Identify which cell holds the provided text, then report its (X, Y) central coordinate. 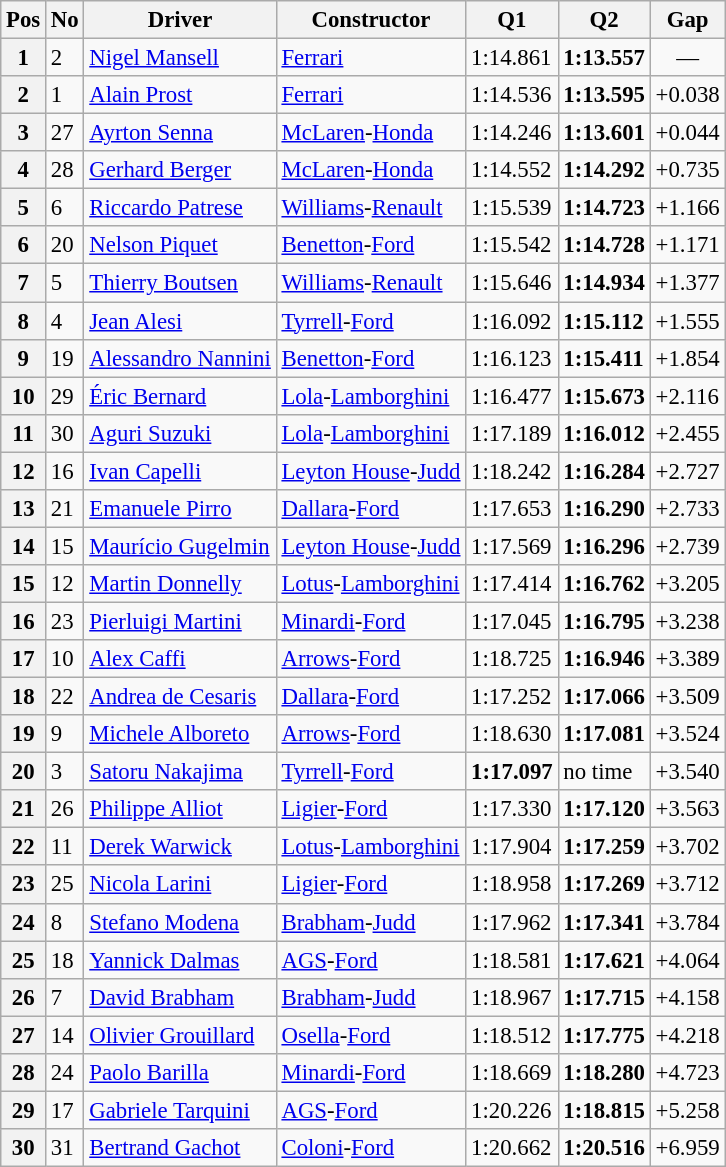
Q1 (512, 20)
+1.854 (688, 358)
+3.563 (688, 809)
+2.116 (688, 396)
1:14.246 (512, 133)
+3.205 (688, 584)
1:18.242 (512, 471)
Osella-Ford (371, 1035)
13 (24, 509)
Alex Caffi (180, 659)
1:16.123 (512, 358)
Gerhard Berger (180, 170)
+3.509 (688, 697)
+0.044 (688, 133)
1:20.226 (512, 1110)
+3.540 (688, 772)
1:15.411 (604, 358)
1:17.341 (604, 922)
1:16.012 (604, 433)
+3.784 (688, 922)
Q2 (604, 20)
1:18.958 (512, 885)
Constructor (371, 20)
1:16.477 (512, 396)
31 (65, 1148)
Derek Warwick (180, 847)
Andrea de Cesaris (180, 697)
Thierry Boutsen (180, 283)
1:17.097 (512, 772)
+4.723 (688, 1073)
1:14.934 (604, 283)
+1.555 (688, 321)
1:18.581 (512, 960)
+4.158 (688, 997)
1:13.601 (604, 133)
+0.735 (688, 170)
1:17.775 (604, 1035)
Nicola Larini (180, 885)
Maurício Gugelmin (180, 546)
Aguri Suzuki (180, 433)
1:17.330 (512, 809)
+2.455 (688, 433)
Jean Alesi (180, 321)
1:17.569 (512, 546)
No (65, 20)
1:15.673 (604, 396)
Olivier Grouillard (180, 1035)
1:18.815 (604, 1110)
1:16.296 (604, 546)
+6.959 (688, 1148)
Alessandro Nannini (180, 358)
Éric Bernard (180, 396)
+2.733 (688, 509)
Pos (24, 20)
Martin Donnelly (180, 584)
1:16.762 (604, 584)
1:14.728 (604, 245)
+1.166 (688, 208)
1:16.284 (604, 471)
Driver (180, 20)
1:17.904 (512, 847)
— (688, 58)
Alain Prost (180, 95)
1:18.669 (512, 1073)
1:17.715 (604, 997)
+3.389 (688, 659)
1:17.414 (512, 584)
+1.377 (688, 283)
1:15.646 (512, 283)
1:17.621 (604, 960)
Michele Alboreto (180, 734)
+2.727 (688, 471)
Paolo Barilla (180, 1073)
Nelson Piquet (180, 245)
1:14.292 (604, 170)
1:16.290 (604, 509)
1:15.539 (512, 208)
Yannick Dalmas (180, 960)
1:18.967 (512, 997)
+0.038 (688, 95)
1:13.557 (604, 58)
1:14.552 (512, 170)
1:16.795 (604, 621)
Pierluigi Martini (180, 621)
1:18.725 (512, 659)
1:18.280 (604, 1073)
1:17.269 (604, 885)
Satoru Nakajima (180, 772)
David Brabham (180, 997)
1:14.861 (512, 58)
+5.258 (688, 1110)
1:16.946 (604, 659)
1:17.045 (512, 621)
1:17.189 (512, 433)
1:16.092 (512, 321)
1:17.252 (512, 697)
1:17.962 (512, 922)
1:17.653 (512, 509)
Stefano Modena (180, 922)
1:14.536 (512, 95)
Coloni-Ford (371, 1148)
+3.238 (688, 621)
Ayrton Senna (180, 133)
Gabriele Tarquini (180, 1110)
Gap (688, 20)
+4.218 (688, 1035)
+4.064 (688, 960)
1:14.723 (604, 208)
+3.524 (688, 734)
Nigel Mansell (180, 58)
1:13.595 (604, 95)
1:17.120 (604, 809)
+3.702 (688, 847)
1:17.081 (604, 734)
1:15.542 (512, 245)
1:20.662 (512, 1148)
1:17.259 (604, 847)
Philippe Alliot (180, 809)
+1.171 (688, 245)
Ivan Capelli (180, 471)
1:17.066 (604, 697)
+3.712 (688, 885)
Riccardo Patrese (180, 208)
1:20.516 (604, 1148)
1:15.112 (604, 321)
Bertrand Gachot (180, 1148)
1:18.630 (512, 734)
1:18.512 (512, 1035)
no time (604, 772)
+2.739 (688, 546)
Emanuele Pirro (180, 509)
